Search for the cell housing the specified text and yield its [x, y] center coordinate. 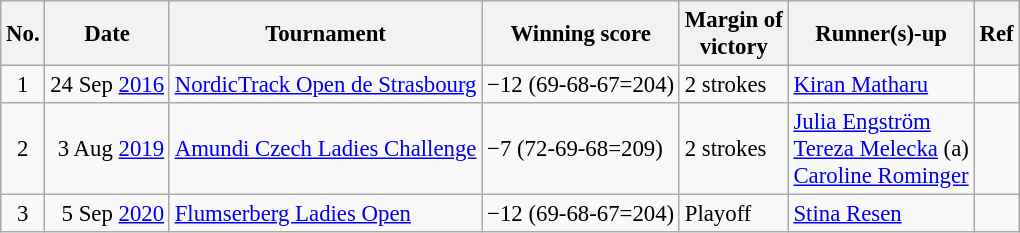
No. [23, 34]
3 Aug 2019 [107, 149]
Flumserberg Ladies Open [325, 214]
2 [23, 149]
Kiran Matharu [881, 85]
Julia Engström Tereza Melecka (a) Caroline Rominger [881, 149]
Margin ofvictory [734, 34]
Playoff [734, 214]
Ref [996, 34]
−7 (72-69-68=209) [581, 149]
Tournament [325, 34]
Amundi Czech Ladies Challenge [325, 149]
Winning score [581, 34]
3 [23, 214]
NordicTrack Open de Strasbourg [325, 85]
Date [107, 34]
1 [23, 85]
5 Sep 2020 [107, 214]
Stina Resen [881, 214]
24 Sep 2016 [107, 85]
Runner(s)-up [881, 34]
